Determine the (X, Y) coordinate at the center of the cell enclosing the given text.  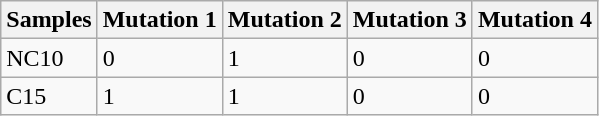
Mutation 4 (534, 20)
C15 (49, 96)
Mutation 2 (284, 20)
Mutation 1 (160, 20)
Samples (49, 20)
NC10 (49, 58)
Mutation 3 (410, 20)
